Determine the [X, Y] coordinate at the center of the cell enclosing the given text.  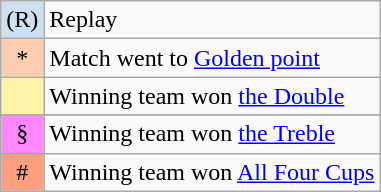
Winning team won the Treble [212, 134]
* [22, 58]
(R) [22, 20]
Winning team won the Double [212, 96]
§ [22, 134]
Match went to Golden point [212, 58]
Winning team won All Four Cups [212, 172]
# [22, 172]
Replay [212, 20]
